Capture the cell that displays the provided text and extract its [x, y] central coordinate. 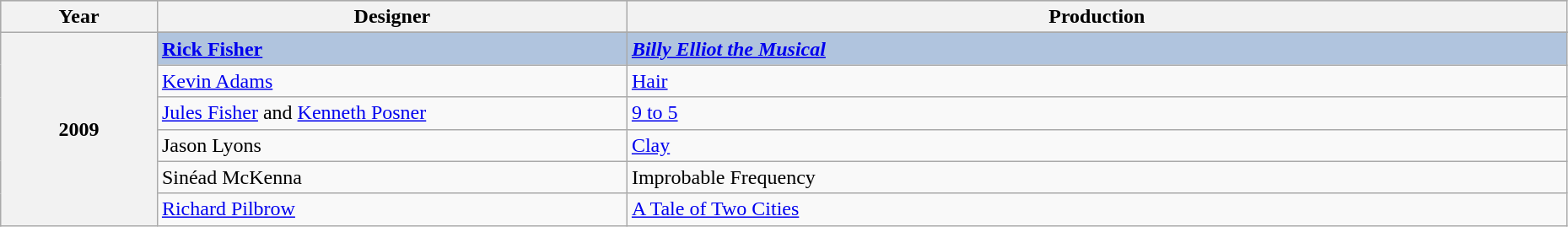
Kevin Adams [391, 81]
Production [1097, 17]
Hair [1097, 81]
Year [79, 17]
Clay [1097, 145]
9 to 5 [1097, 113]
Jules Fisher and Kenneth Posner [391, 113]
Sinéad McKenna [391, 177]
Improbable Frequency [1097, 177]
Billy Elliot the Musical [1097, 49]
Richard Pilbrow [391, 209]
Rick Fisher [391, 49]
Jason Lyons [391, 145]
A Tale of Two Cities [1097, 209]
Designer [391, 17]
2009 [79, 129]
